Pinpoint the cell where the given text exists, returning its (X, Y) midpoint coordinate. 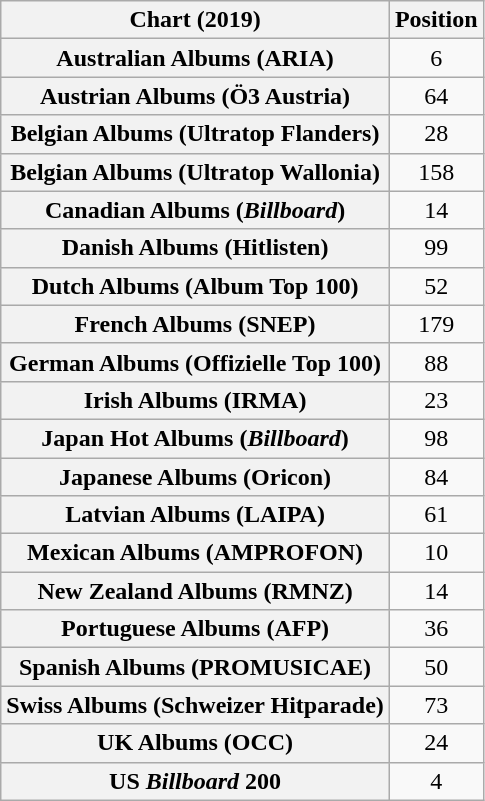
Danish Albums (Hitlisten) (196, 248)
88 (436, 362)
84 (436, 477)
179 (436, 324)
64 (436, 96)
52 (436, 286)
US Billboard 200 (196, 781)
50 (436, 667)
24 (436, 743)
4 (436, 781)
Spanish Albums (PROMUSICAE) (196, 667)
6 (436, 58)
23 (436, 400)
98 (436, 438)
Dutch Albums (Album Top 100) (196, 286)
New Zealand Albums (RMNZ) (196, 591)
Irish Albums (IRMA) (196, 400)
99 (436, 248)
Canadian Albums (Billboard) (196, 210)
UK Albums (OCC) (196, 743)
10 (436, 553)
Australian Albums (ARIA) (196, 58)
German Albums (Offizielle Top 100) (196, 362)
158 (436, 172)
Belgian Albums (Ultratop Wallonia) (196, 172)
French Albums (SNEP) (196, 324)
Swiss Albums (Schweizer Hitparade) (196, 705)
Portuguese Albums (AFP) (196, 629)
Austrian Albums (Ö3 Austria) (196, 96)
61 (436, 515)
Chart (2019) (196, 20)
Japan Hot Albums (Billboard) (196, 438)
Latvian Albums (LAIPA) (196, 515)
Belgian Albums (Ultratop Flanders) (196, 134)
Position (436, 20)
73 (436, 705)
Japanese Albums (Oricon) (196, 477)
36 (436, 629)
Mexican Albums (AMPROFON) (196, 553)
28 (436, 134)
